Return the [X, Y] coordinate for the center point of the cell that contains the specified text.  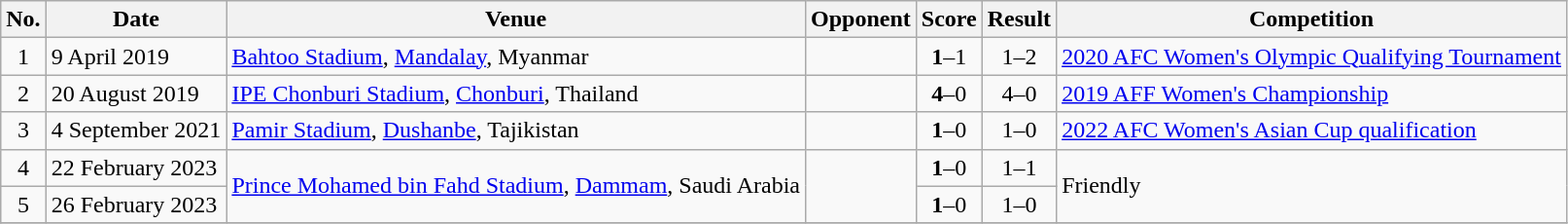
22 February 2023 [136, 168]
2 [23, 93]
20 August 2019 [136, 93]
Friendly [1312, 186]
Score [949, 19]
Result [1019, 19]
Pamir Stadium, Dushanbe, Tajikistan [516, 131]
26 February 2023 [136, 205]
3 [23, 131]
Opponent [860, 19]
IPE Chonburi Stadium, Chonburi, Thailand [516, 93]
Date [136, 19]
2019 AFF Women's Championship [1312, 93]
2020 AFC Women's Olympic Qualifying Tournament [1312, 56]
Venue [516, 19]
9 April 2019 [136, 56]
Competition [1312, 19]
4 September 2021 [136, 131]
Bahtoo Stadium, Mandalay, Myanmar [516, 56]
1–2 [1019, 56]
5 [23, 205]
4 [23, 168]
Prince Mohamed bin Fahd Stadium, Dammam, Saudi Arabia [516, 186]
1 [23, 56]
2022 AFC Women's Asian Cup qualification [1312, 131]
No. [23, 19]
